Capture the cell that displays the provided text and extract its (x, y) central coordinate. 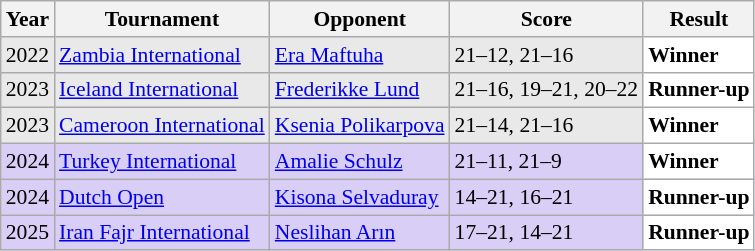
Result (698, 19)
Frederikke Lund (360, 90)
2022 (28, 55)
Zambia International (162, 55)
Amalie Schulz (360, 162)
Neslihan Arın (360, 233)
Year (28, 19)
Cameroon International (162, 126)
21–14, 21–16 (547, 126)
Opponent (360, 19)
Iceland International (162, 90)
Ksenia Polikarpova (360, 126)
14–21, 16–21 (547, 197)
Iran Fajr International (162, 233)
Dutch Open (162, 197)
21–11, 21–9 (547, 162)
Tournament (162, 19)
Turkey International (162, 162)
21–12, 21–16 (547, 55)
Score (547, 19)
2025 (28, 233)
Era Maftuha (360, 55)
Kisona Selvaduray (360, 197)
17–21, 14–21 (547, 233)
21–16, 19–21, 20–22 (547, 90)
